Scan for the cell matching the given text and deliver its (X, Y) coordinate at center. 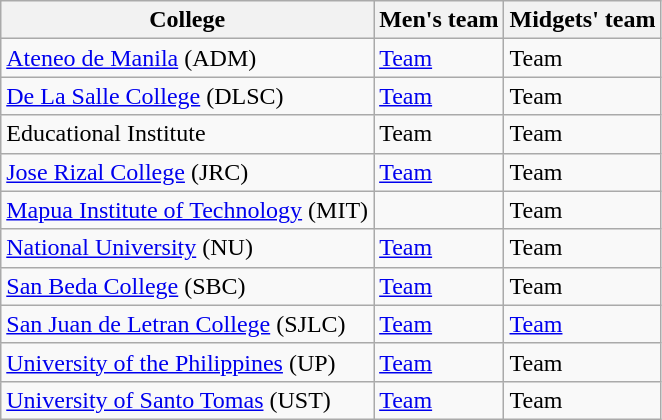
Mapua Institute of Technology (MIT) (188, 210)
Educational Institute (188, 134)
San Juan de Letran College (SJLC) (188, 324)
Midgets' team (582, 20)
Ateneo de Manila (ADM) (188, 58)
San Beda College (SBC) (188, 286)
College (188, 20)
University of the Philippines (UP) (188, 362)
National University (NU) (188, 248)
De La Salle College (DLSC) (188, 96)
University of Santo Tomas (UST) (188, 400)
Men's team (439, 20)
Jose Rizal College (JRC) (188, 172)
